Determine the [x, y] coordinate at the center of the cell enclosing the given text.  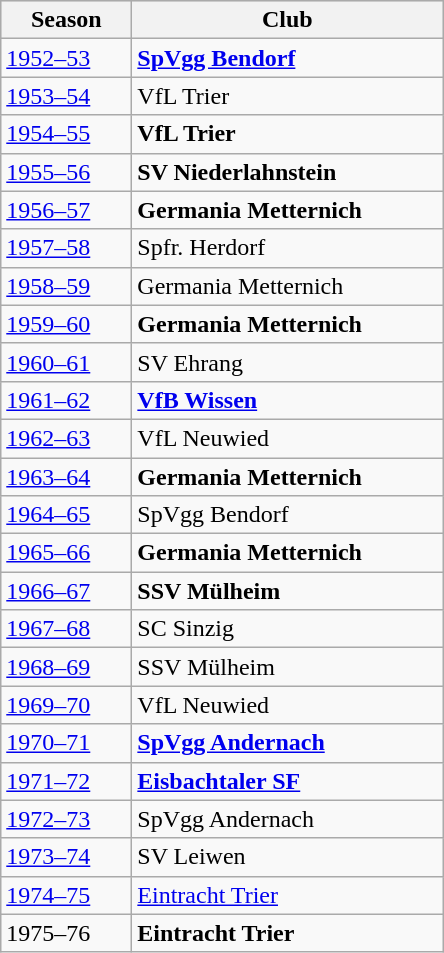
1962–63 [66, 438]
1964–65 [66, 515]
1970–71 [66, 743]
1952–53 [66, 58]
Season [66, 20]
1953–54 [66, 96]
1956–57 [66, 210]
1960–61 [66, 362]
1954–55 [66, 134]
1975–76 [66, 933]
1955–56 [66, 172]
1974–75 [66, 895]
1958–59 [66, 286]
1959–60 [66, 324]
SV Niederlahnstein [288, 172]
1963–64 [66, 477]
SV Leiwen [288, 857]
SC Sinzig [288, 629]
1961–62 [66, 400]
1969–70 [66, 705]
VfB Wissen [288, 400]
1968–69 [66, 667]
Spfr. Herdorf [288, 248]
1971–72 [66, 781]
SV Ehrang [288, 362]
1973–74 [66, 857]
Eisbachtaler SF [288, 781]
1972–73 [66, 819]
1967–68 [66, 629]
Club [288, 20]
1965–66 [66, 553]
1957–58 [66, 248]
1966–67 [66, 591]
